From the cell containing the given text, extract its center point as (x, y) coordinate. 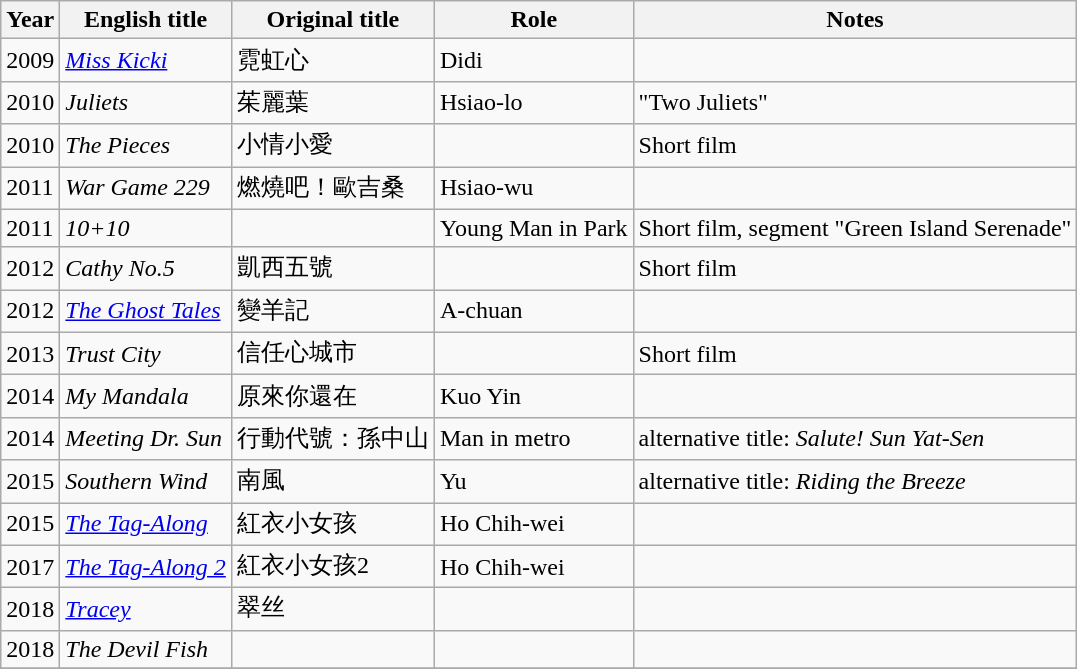
War Game 229 (146, 188)
Hsiao-wu (534, 188)
小情小愛 (332, 146)
Tracey (146, 610)
燃燒吧！歐吉桑 (332, 188)
The Tag-Along 2 (146, 566)
The Devil Fish (146, 649)
Juliets (146, 102)
Kuo Yin (534, 396)
凱西五號 (332, 268)
Didi (534, 60)
Young Man in Park (534, 228)
The Ghost Tales (146, 312)
2017 (30, 566)
Short film, segment "Green Island Serenade" (855, 228)
Yu (534, 482)
Trust City (146, 354)
alternative title: Riding the Breeze (855, 482)
翠丝 (332, 610)
The Tag-Along (146, 524)
English title (146, 20)
信任心城市 (332, 354)
Man in metro (534, 438)
茱麗葉 (332, 102)
Notes (855, 20)
Southern Wind (146, 482)
Cathy No.5 (146, 268)
alternative title: Salute! Sun Yat-Sen (855, 438)
變羊記 (332, 312)
霓虹心 (332, 60)
A-chuan (534, 312)
2009 (30, 60)
10+10 (146, 228)
紅衣小女孩2 (332, 566)
紅衣小女孩 (332, 524)
My Mandala (146, 396)
Role (534, 20)
Original title (332, 20)
2013 (30, 354)
"Two Juliets" (855, 102)
Year (30, 20)
Miss Kicki (146, 60)
Meeting Dr. Sun (146, 438)
行動代號：孫中山 (332, 438)
原來你還在 (332, 396)
Hsiao-lo (534, 102)
南風 (332, 482)
The Pieces (146, 146)
